Locate the cell with the specified text and output its (X, Y) center coordinate. 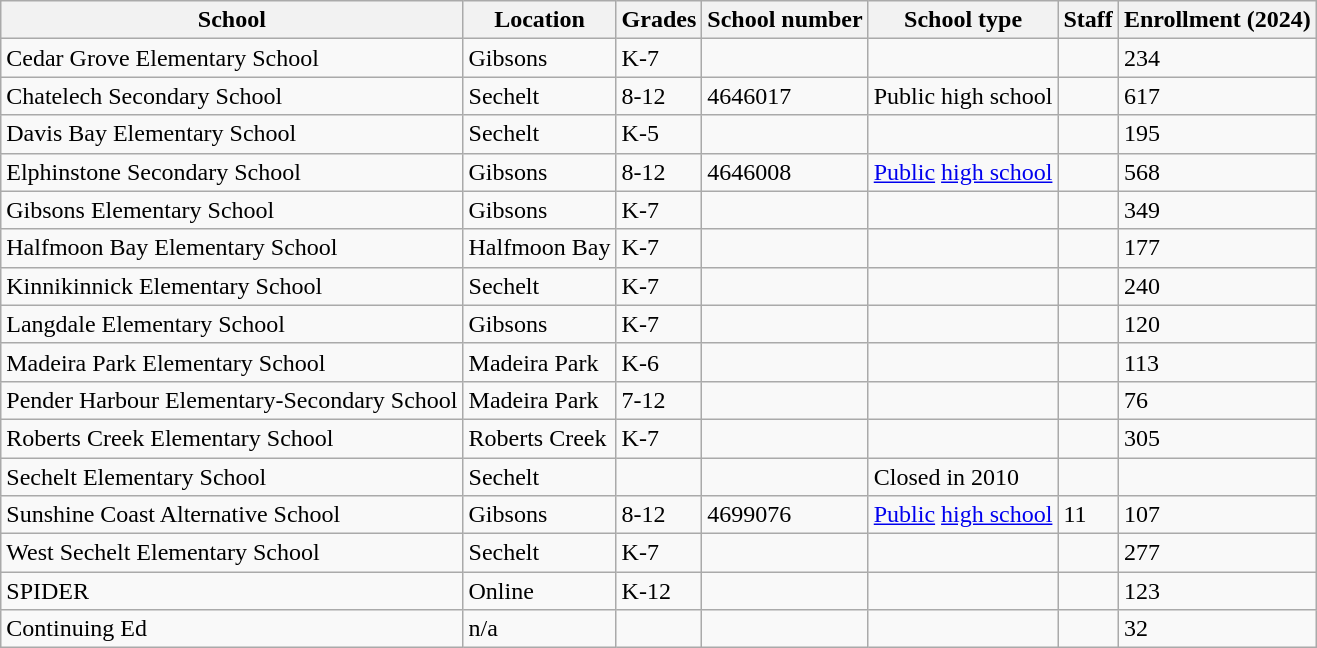
K-6 (659, 362)
Halfmoon Bay (540, 248)
32 (1217, 629)
240 (1217, 286)
K-12 (659, 591)
SPIDER (232, 591)
4646017 (785, 96)
113 (1217, 362)
7-12 (659, 400)
Kinnikinnick Elementary School (232, 286)
107 (1217, 515)
177 (1217, 248)
Roberts Creek (540, 438)
Closed in 2010 (963, 477)
Davis Bay Elementary School (232, 134)
Sechelt Elementary School (232, 477)
123 (1217, 591)
Chatelech Secondary School (232, 96)
School number (785, 20)
234 (1217, 58)
305 (1217, 438)
76 (1217, 400)
Enrollment (2024) (1217, 20)
Madeira Park Elementary School (232, 362)
School (232, 20)
Sunshine Coast Alternative School (232, 515)
120 (1217, 324)
Cedar Grove Elementary School (232, 58)
Halfmoon Bay Elementary School (232, 248)
568 (1217, 172)
Continuing Ed (232, 629)
K-5 (659, 134)
Gibsons Elementary School (232, 210)
Staff (1088, 20)
277 (1217, 553)
4646008 (785, 172)
195 (1217, 134)
11 (1088, 515)
n/a (540, 629)
349 (1217, 210)
Pender Harbour Elementary-Secondary School (232, 400)
Online (540, 591)
Langdale Elementary School (232, 324)
Grades (659, 20)
Roberts Creek Elementary School (232, 438)
4699076 (785, 515)
School type (963, 20)
617 (1217, 96)
Location (540, 20)
West Sechelt Elementary School (232, 553)
Elphinstone Secondary School (232, 172)
